Scan for the cell matching the given text and deliver its (X, Y) coordinate at center. 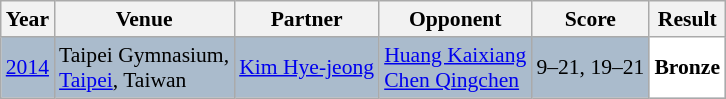
Year (28, 19)
Venue (144, 19)
9–21, 19–21 (590, 68)
Huang Kaixiang Chen Qingchen (455, 68)
Taipei Gymnasium,Taipei, Taiwan (144, 68)
Partner (306, 19)
2014 (28, 68)
Score (590, 19)
Bronze (687, 68)
Result (687, 19)
Kim Hye-jeong (306, 68)
Opponent (455, 19)
